Find where the given text appears and provide that cell's center as [x, y] coordinate. 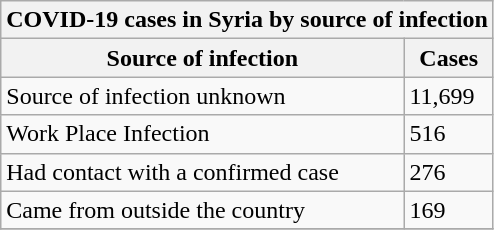
516 [448, 134]
Source of infection unknown [202, 96]
Cases [448, 58]
Had contact with a confirmed case [202, 172]
Came from outside the country [202, 210]
11,699 [448, 96]
Work Place Infection [202, 134]
169 [448, 210]
COVID-19 cases in Syria by source of infection [248, 20]
Source of infection [202, 58]
276 [448, 172]
